Provide the [x, y] coordinate of the cell's center where the given text is located.  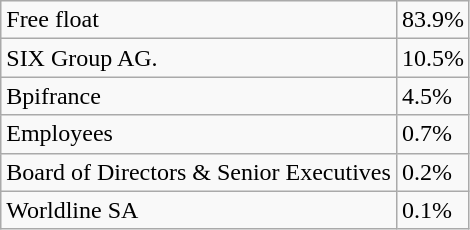
Worldline SA [199, 210]
0.2% [432, 172]
Free float [199, 20]
SIX Group AG. [199, 58]
0.1% [432, 210]
10.5% [432, 58]
Bpifrance [199, 96]
Employees [199, 134]
83.9% [432, 20]
4.5% [432, 96]
Board of Directors & Senior Executives [199, 172]
0.7% [432, 134]
